Search for the cell housing the specified text and yield its (X, Y) center coordinate. 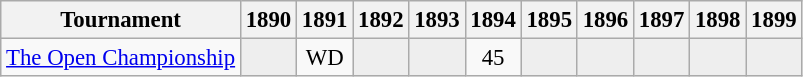
1897 (661, 20)
1890 (268, 20)
1896 (605, 20)
Tournament (121, 20)
1893 (437, 20)
1894 (493, 20)
1895 (549, 20)
1898 (718, 20)
1899 (774, 20)
1892 (381, 20)
45 (493, 58)
The Open Championship (121, 58)
1891 (325, 20)
WD (325, 58)
